Return the [X, Y] coordinate for the center point of the cell that contains the specified text.  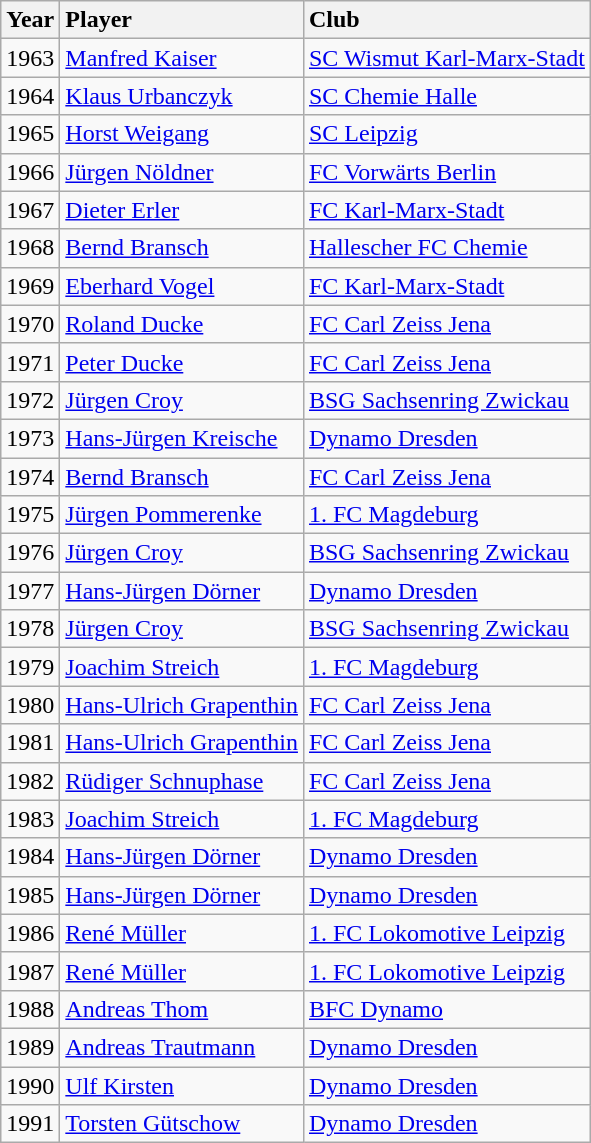
1981 [30, 743]
1973 [30, 438]
Jürgen Nöldner [182, 172]
1975 [30, 515]
1966 [30, 172]
1963 [30, 58]
Player [182, 20]
1980 [30, 705]
Andreas Thom [182, 1009]
1985 [30, 895]
Roland Ducke [182, 324]
SC Chemie Halle [446, 96]
1967 [30, 210]
1991 [30, 1124]
1974 [30, 477]
Hans-Jürgen Kreische [182, 438]
1979 [30, 667]
1968 [30, 248]
Hallescher FC Chemie [446, 248]
1971 [30, 362]
Andreas Trautmann [182, 1047]
1982 [30, 781]
Year [30, 20]
1977 [30, 591]
FC Vorwärts Berlin [446, 172]
Rüdiger Schnuphase [182, 781]
Klaus Urbanczyk [182, 96]
1970 [30, 324]
1969 [30, 286]
1965 [30, 134]
1983 [30, 819]
1989 [30, 1047]
BFC Dynamo [446, 1009]
1987 [30, 971]
1972 [30, 400]
Manfred Kaiser [182, 58]
1976 [30, 553]
Club [446, 20]
Dieter Erler [182, 210]
1964 [30, 96]
Jürgen Pommerenke [182, 515]
Ulf Kirsten [182, 1085]
Torsten Gütschow [182, 1124]
Peter Ducke [182, 362]
Eberhard Vogel [182, 286]
SC Wismut Karl-Marx-Stadt [446, 58]
1978 [30, 629]
Horst Weigang [182, 134]
1984 [30, 857]
SC Leipzig [446, 134]
1986 [30, 933]
1988 [30, 1009]
1990 [30, 1085]
